Capture the cell that displays the provided text and extract its (X, Y) central coordinate. 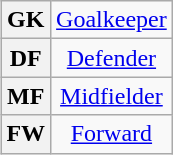
Defender (112, 58)
Midfielder (112, 96)
GK (26, 20)
MF (26, 96)
Goalkeeper (112, 20)
DF (26, 58)
FW (26, 134)
Forward (112, 134)
